Provide the [X, Y] coordinate of the cell's center where the given text is located.  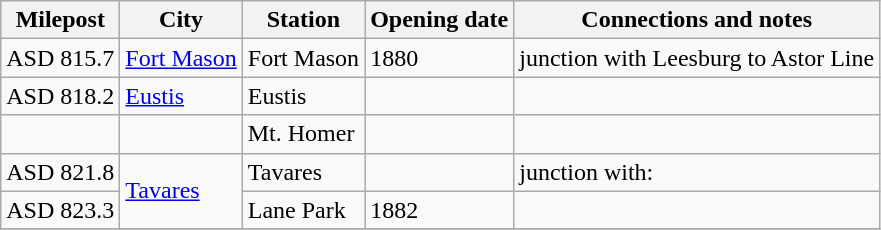
1882 [440, 210]
junction with Leesburg to Astor Line [697, 58]
ASD 815.7 [60, 58]
Lane Park [303, 210]
junction with: [697, 172]
Opening date [440, 20]
Milepost [60, 20]
Station [303, 20]
City [181, 20]
1880 [440, 58]
Mt. Homer [303, 134]
ASD 823.3 [60, 210]
Connections and notes [697, 20]
ASD 821.8 [60, 172]
ASD 818.2 [60, 96]
